Provide the [X, Y] coordinate of the cell's center where the given text is located.  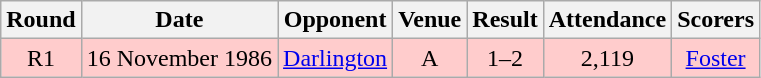
2,119 [607, 58]
16 November 1986 [179, 58]
Opponent [336, 20]
R1 [41, 58]
Date [179, 20]
Round [41, 20]
Darlington [336, 58]
1–2 [505, 58]
Result [505, 20]
Attendance [607, 20]
Venue [430, 20]
Foster [716, 58]
A [430, 58]
Scorers [716, 20]
